Locate the cell with the specified text and output its (X, Y) center coordinate. 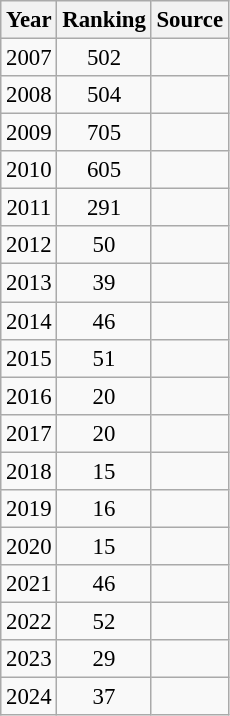
502 (104, 58)
291 (104, 208)
2018 (29, 471)
51 (104, 358)
39 (104, 283)
50 (104, 245)
2012 (29, 245)
2008 (29, 95)
29 (104, 659)
2020 (29, 546)
2024 (29, 697)
2014 (29, 321)
2017 (29, 433)
2009 (29, 133)
2021 (29, 584)
Ranking (104, 20)
2010 (29, 170)
52 (104, 621)
2011 (29, 208)
705 (104, 133)
2013 (29, 283)
2016 (29, 396)
Year (29, 20)
2015 (29, 358)
37 (104, 697)
2023 (29, 659)
Source (190, 20)
605 (104, 170)
2007 (29, 58)
2019 (29, 509)
2022 (29, 621)
504 (104, 95)
16 (104, 509)
